Search for the cell housing the specified text and yield its [x, y] center coordinate. 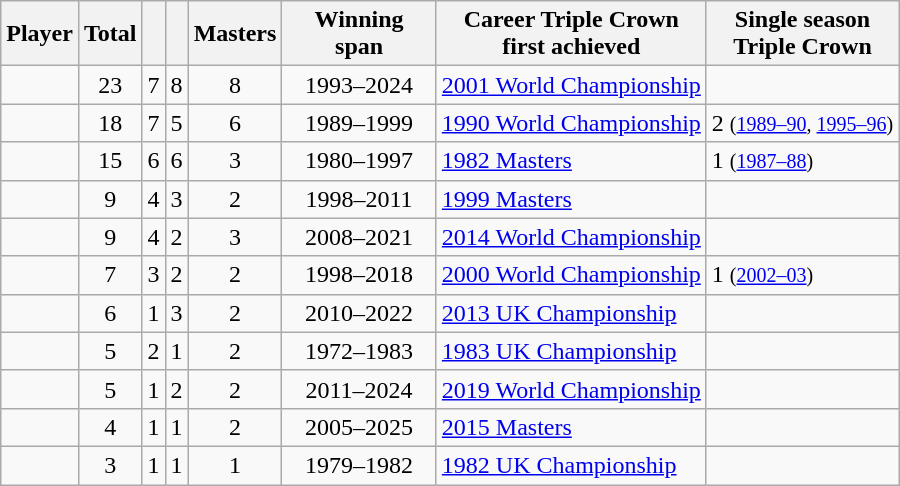
2011–2024 [359, 389]
2013 UK Championship [571, 313]
2000 World Championship [571, 275]
18 [110, 123]
2008–2021 [359, 237]
15 [110, 161]
1 (1987–88) [802, 161]
2010–2022 [359, 313]
2005–2025 [359, 427]
1983 UK Championship [571, 351]
1999 Masters [571, 199]
1998–2018 [359, 275]
1982 Masters [571, 161]
1979–1982 [359, 465]
Career Triple Crownfirst achieved [571, 34]
2014 World Championship [571, 237]
2 (1989–90, 1995–96) [802, 123]
Masters [235, 34]
1982 UK Championship [571, 465]
Winningspan [359, 34]
Player [40, 34]
1990 World Championship [571, 123]
1972–1983 [359, 351]
2015 Masters [571, 427]
1980–1997 [359, 161]
Single seasonTriple Crown [802, 34]
2001 World Championship [571, 85]
2019 World Championship [571, 389]
1998–2011 [359, 199]
1993–2024 [359, 85]
23 [110, 85]
1989–1999 [359, 123]
1 (2002–03) [802, 275]
Total [110, 34]
